Provide the (X, Y) coordinate of the cell's center where the given text is located.  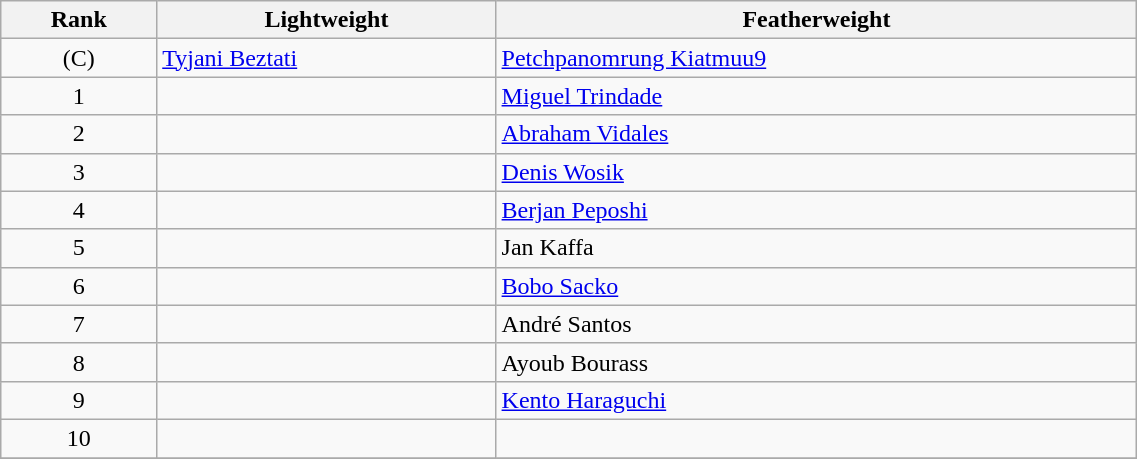
Kento Haraguchi (816, 400)
Petchpanomrung Kiatmuu9 (816, 58)
André Santos (816, 324)
Ayoub Bourass (816, 362)
Berjan Peposhi (816, 210)
7 (79, 324)
6 (79, 286)
5 (79, 248)
9 (79, 400)
2 (79, 134)
Jan Kaffa (816, 248)
Abraham Vidales (816, 134)
Bobo Sacko (816, 286)
Tyjani Beztati (326, 58)
Featherweight (816, 20)
8 (79, 362)
10 (79, 438)
3 (79, 172)
1 (79, 96)
Lightweight (326, 20)
Denis Wosik (816, 172)
Rank (79, 20)
4 (79, 210)
(C) (79, 58)
Miguel Trindade (816, 96)
